Identify which cell holds the provided text, then report its [X, Y] central coordinate. 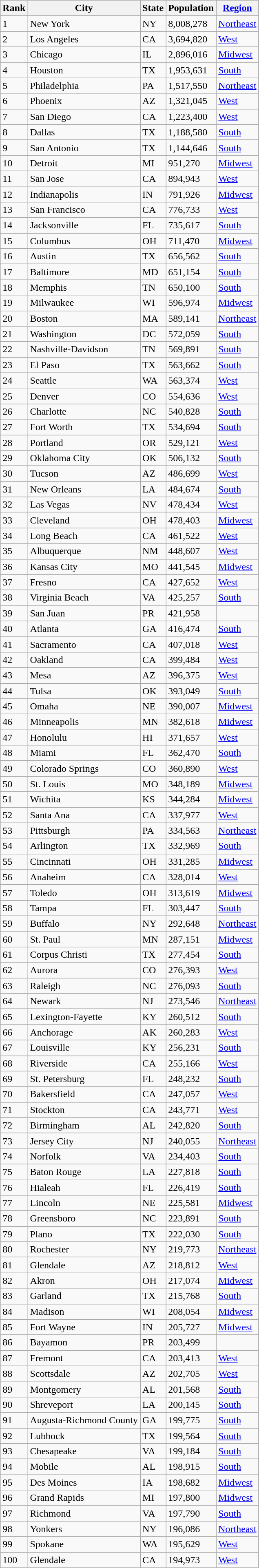
San Diego [84, 117]
Richmond [84, 1513]
Buffalo [84, 923]
AK [153, 1032]
Los Angeles [84, 39]
Columbus [84, 241]
478,403 [191, 520]
98 [14, 1529]
16 [14, 256]
Grand Rapids [84, 1498]
894,943 [191, 179]
399,484 [191, 660]
Baltimore [84, 272]
219,773 [191, 1250]
256,231 [191, 1048]
1,517,550 [191, 86]
Madison [84, 1312]
Rochester [84, 1250]
29 [14, 458]
478,434 [191, 505]
776,733 [191, 210]
199,775 [191, 1420]
Pittsburgh [84, 830]
650,100 [191, 287]
Scottsdale [84, 1374]
Yonkers [84, 1529]
195,629 [191, 1544]
20 [14, 318]
64 [14, 1001]
Lexington-Fayette [84, 1017]
951,270 [191, 163]
10 [14, 163]
Greensboro [84, 1219]
55 [14, 861]
205,727 [191, 1327]
23 [14, 365]
86 [14, 1343]
54 [14, 846]
57 [14, 892]
200,145 [191, 1405]
70 [14, 1094]
46 [14, 722]
56 [14, 877]
197,800 [191, 1498]
88 [14, 1374]
89 [14, 1389]
199,564 [191, 1435]
68 [14, 1063]
Tampa [84, 908]
260,512 [191, 1017]
234,403 [191, 1156]
791,926 [191, 194]
Des Moines [84, 1482]
563,662 [191, 365]
Cleveland [84, 520]
Phoenix [84, 101]
MA [153, 318]
540,828 [191, 411]
Detroit [84, 163]
81 [14, 1265]
711,470 [191, 241]
197,790 [191, 1513]
Bakersfield [84, 1094]
83 [14, 1296]
Fort Wayne [84, 1327]
84 [14, 1312]
37 [14, 582]
240,055 [191, 1141]
Lincoln [84, 1203]
Chesapeake [84, 1451]
87 [14, 1358]
554,636 [191, 396]
12 [14, 194]
Kansas City [84, 567]
218,812 [191, 1265]
OR [153, 442]
San Jose [84, 179]
202,705 [191, 1374]
59 [14, 923]
Population [191, 8]
1 [14, 24]
Plano [84, 1234]
407,018 [191, 644]
441,545 [191, 567]
277,454 [191, 955]
203,499 [191, 1343]
Montgomery [84, 1389]
334,563 [191, 830]
San Antonio [84, 148]
47 [14, 738]
Anchorage [84, 1032]
Oklahoma City [84, 458]
328,014 [191, 877]
San Juan [84, 613]
217,074 [191, 1281]
Lubbock [84, 1435]
Washington [84, 334]
332,969 [191, 846]
50 [14, 784]
337,977 [191, 815]
226,419 [191, 1188]
St. Petersburg [84, 1079]
38 [14, 598]
199,184 [191, 1451]
194,973 [191, 1560]
292,648 [191, 923]
416,474 [191, 629]
IA [153, 1482]
569,891 [191, 349]
Austin [84, 256]
255,166 [191, 1063]
34 [14, 536]
Sacramento [84, 644]
572,059 [191, 334]
27 [14, 427]
589,141 [191, 318]
24 [14, 380]
Region [237, 8]
42 [14, 660]
77 [14, 1203]
Baton Rouge [84, 1172]
Tulsa [84, 691]
Atlanta [84, 629]
651,154 [191, 272]
43 [14, 675]
39 [14, 613]
31 [14, 489]
Memphis [84, 287]
360,890 [191, 769]
225,581 [191, 1203]
Milwaukee [84, 303]
Fresno [84, 582]
5 [14, 86]
Corpus Christi [84, 955]
92 [14, 1435]
8,008,278 [191, 24]
40 [14, 629]
198,682 [191, 1482]
3,694,820 [191, 39]
32 [14, 505]
58 [14, 908]
276,393 [191, 970]
KS [153, 799]
Stockton [84, 1110]
New York [84, 24]
MD [153, 272]
22 [14, 349]
Albuquerque [84, 551]
3 [14, 55]
New Orleans [84, 489]
208,054 [191, 1312]
596,974 [191, 303]
100 [14, 1560]
Fremont [84, 1358]
17 [14, 272]
362,470 [191, 753]
Newark [84, 1001]
36 [14, 567]
97 [14, 1513]
348,189 [191, 784]
Louisville [84, 1048]
Colorado Springs [84, 769]
93 [14, 1451]
Akron [84, 1281]
344,284 [191, 799]
21 [14, 334]
Cincinnati [84, 861]
45 [14, 707]
242,820 [191, 1125]
61 [14, 955]
DC [153, 334]
71 [14, 1110]
City [84, 8]
Dallas [84, 132]
79 [14, 1234]
44 [14, 691]
390,007 [191, 707]
Jersey City [84, 1141]
41 [14, 644]
Boston [84, 318]
26 [14, 411]
Nashville-Davidson [84, 349]
El Paso [84, 365]
78 [14, 1219]
63 [14, 986]
94 [14, 1467]
80 [14, 1250]
287,151 [191, 939]
90 [14, 1405]
Mesa [84, 675]
Wichita [84, 799]
35 [14, 551]
Spokane [84, 1544]
99 [14, 1544]
396,375 [191, 675]
303,447 [191, 908]
Aurora [84, 970]
Honolulu [84, 738]
Denver [84, 396]
HI [153, 738]
Hialeah [84, 1188]
60 [14, 939]
735,617 [191, 225]
2,896,016 [191, 55]
48 [14, 753]
74 [14, 1156]
276,093 [191, 986]
Mobile [84, 1467]
196,086 [191, 1529]
30 [14, 474]
Bayamon [84, 1343]
Rank [14, 8]
Seattle [84, 380]
1,321,045 [191, 101]
248,232 [191, 1079]
201,568 [191, 1389]
66 [14, 1032]
State [153, 8]
421,958 [191, 613]
534,694 [191, 427]
13 [14, 210]
St. Paul [84, 939]
260,283 [191, 1032]
28 [14, 442]
382,618 [191, 722]
506,132 [191, 458]
NM [153, 551]
7 [14, 117]
Augusta-Richmond County [84, 1420]
Chicago [84, 55]
19 [14, 303]
Minneapolis [84, 722]
Shreveport [84, 1405]
203,413 [191, 1358]
Raleigh [84, 986]
65 [14, 1017]
486,699 [191, 474]
227,818 [191, 1172]
8 [14, 132]
Tucson [84, 474]
49 [14, 769]
NV [153, 505]
Virginia Beach [84, 598]
2 [14, 39]
Omaha [84, 707]
95 [14, 1482]
1,144,646 [191, 148]
51 [14, 799]
69 [14, 1079]
14 [14, 225]
9 [14, 148]
222,030 [191, 1234]
331,285 [191, 861]
Las Vegas [84, 505]
15 [14, 241]
6 [14, 101]
62 [14, 970]
75 [14, 1172]
243,771 [191, 1110]
563,374 [191, 380]
Norfolk [84, 1156]
53 [14, 830]
Anaheim [84, 877]
Riverside [84, 1063]
223,891 [191, 1219]
461,522 [191, 536]
82 [14, 1281]
IL [153, 55]
Jacksonville [84, 225]
91 [14, 1420]
Santa Ana [84, 815]
484,674 [191, 489]
4 [14, 70]
425,257 [191, 598]
Charlotte [84, 411]
656,562 [191, 256]
313,619 [191, 892]
96 [14, 1498]
Indianapolis [84, 194]
Philadelphia [84, 86]
76 [14, 1188]
72 [14, 1125]
1,188,580 [191, 132]
85 [14, 1327]
Houston [84, 70]
Birmingham [84, 1125]
Miami [84, 753]
Portland [84, 442]
371,657 [191, 738]
67 [14, 1048]
73 [14, 1141]
273,546 [191, 1001]
529,121 [191, 442]
247,057 [191, 1094]
Oakland [84, 660]
Garland [84, 1296]
448,607 [191, 551]
198,915 [191, 1467]
San Francisco [84, 210]
Long Beach [84, 536]
11 [14, 179]
Arlington [84, 846]
427,652 [191, 582]
33 [14, 520]
1,953,631 [191, 70]
1,223,400 [191, 117]
18 [14, 287]
25 [14, 396]
393,049 [191, 691]
215,768 [191, 1296]
Toledo [84, 892]
St. Louis [84, 784]
52 [14, 815]
Fort Worth [84, 427]
